Locate the cell with the specified text and output its (x, y) center coordinate. 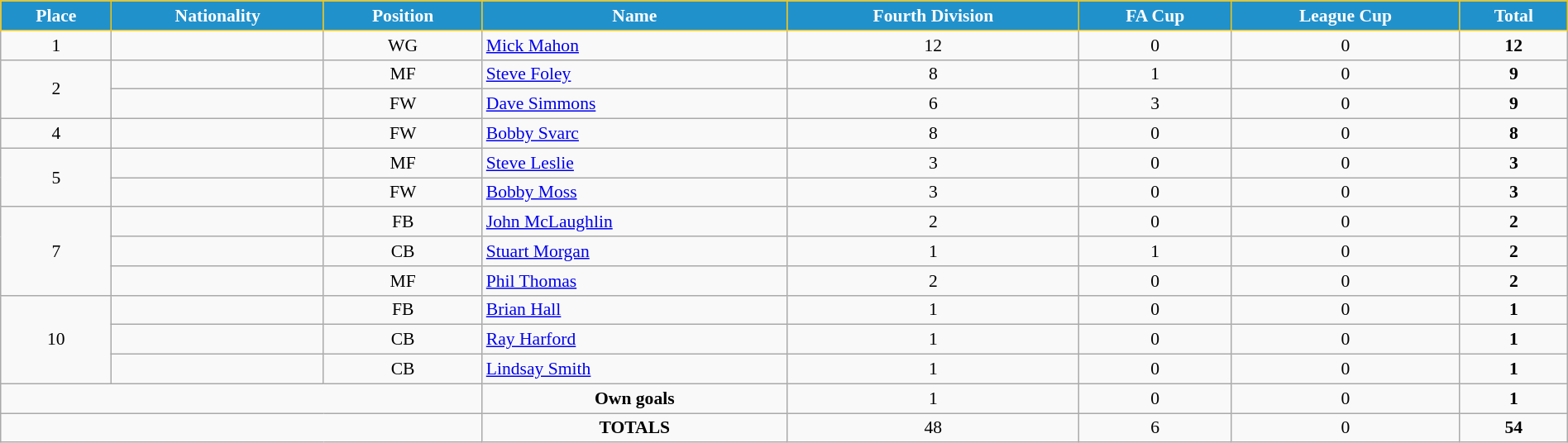
FA Cup (1155, 16)
Lindsay Smith (635, 369)
Phil Thomas (635, 281)
Bobby Svarc (635, 134)
48 (933, 428)
WG (402, 45)
John McLaughlin (635, 222)
Stuart Morgan (635, 251)
Position (402, 16)
7 (56, 251)
Total (1513, 16)
Dave Simmons (635, 104)
54 (1513, 428)
Brian Hall (635, 310)
Fourth Division (933, 16)
5 (56, 177)
Nationality (218, 16)
10 (56, 339)
Ray Harford (635, 340)
Bobby Moss (635, 193)
League Cup (1346, 16)
Mick Mahon (635, 45)
Name (635, 16)
4 (56, 134)
Place (56, 16)
Steve Foley (635, 74)
Own goals (635, 398)
Steve Leslie (635, 163)
TOTALS (635, 428)
